Provide the [X, Y] coordinate of the cell's center where the given text is located.  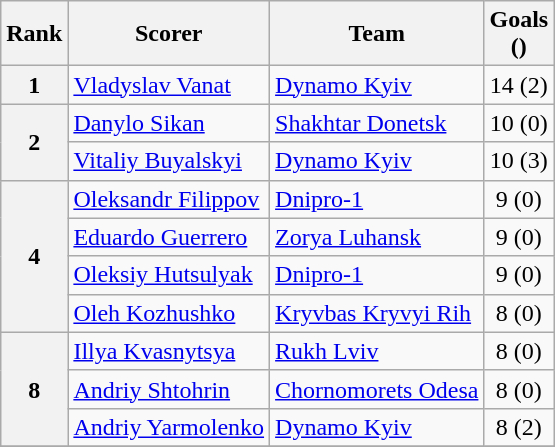
Andriy Yarmolenko [169, 427]
4 [34, 256]
Danylo Sikan [169, 123]
1 [34, 85]
8 [34, 389]
Oleksandr Filippov [169, 199]
Andriy Shtohrin [169, 389]
Kryvbas Kryvyi Rih [377, 313]
8 (2) [519, 427]
Eduardo Guerrero [169, 237]
Shakhtar Donetsk [377, 123]
Scorer [169, 34]
Zorya Luhansk [377, 237]
Rukh Lviv [377, 351]
Chornomorets Odesa [377, 389]
10 (3) [519, 161]
Goals() [519, 34]
2 [34, 142]
Team [377, 34]
Vitaliy Buyalskyi [169, 161]
Rank [34, 34]
Oleksiy Hutsulyak [169, 275]
Oleh Kozhushko [169, 313]
10 (0) [519, 123]
Illya Kvasnytsya [169, 351]
Vladyslav Vanat [169, 85]
14 (2) [519, 85]
